Return the (x, y) coordinate for the center point of the cell that contains the specified text.  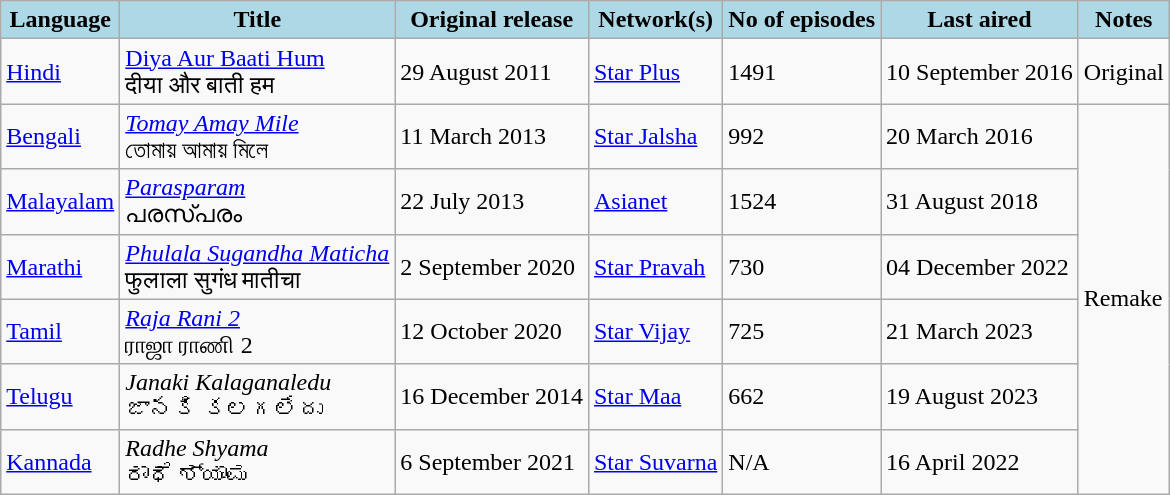
16 April 2022 (980, 462)
Bengali (60, 136)
Network(s) (655, 20)
1491 (802, 72)
Phulala Sugandha Matichaफुलाला सुगंध मातीचा (258, 266)
Star Jalsha (655, 136)
Star Vijay (655, 332)
31 August 2018 (980, 202)
Star Pravah (655, 266)
Asianet (655, 202)
Parasparamപരസ്പരം (258, 202)
04 December 2022 (980, 266)
Hindi (60, 72)
Star Suvarna (655, 462)
Marathi (60, 266)
20 March 2016 (980, 136)
725 (802, 332)
19 August 2023 (980, 396)
Radhe Shyamaರಾಧೆ ಶ್ಯಾಮ (258, 462)
Malayalam (60, 202)
Raja Rani 2ராஜா ராணி 2 (258, 332)
2 September 2020 (492, 266)
22 July 2013 (492, 202)
Remake (1124, 299)
662 (802, 396)
Tomay Amay Mileতোমায় আমায় মিলে (258, 136)
6 September 2021 (492, 462)
12 October 2020 (492, 332)
29 August 2011 (492, 72)
Language (60, 20)
16 December 2014 (492, 396)
Tamil (60, 332)
No of episodes (802, 20)
Last aired (980, 20)
Notes (1124, 20)
Star Plus (655, 72)
Star Maa (655, 396)
11 March 2013 (492, 136)
10 September 2016 (980, 72)
Original (1124, 72)
Diya Aur Baati Humदीया और बाती हम (258, 72)
21 March 2023 (980, 332)
Original release (492, 20)
730 (802, 266)
1524 (802, 202)
N/A (802, 462)
992 (802, 136)
Kannada (60, 462)
Telugu (60, 396)
Janaki Kalaganaleduజానకి కలగలేదు (258, 396)
Title (258, 20)
